Search for the cell housing the specified text and yield its [X, Y] center coordinate. 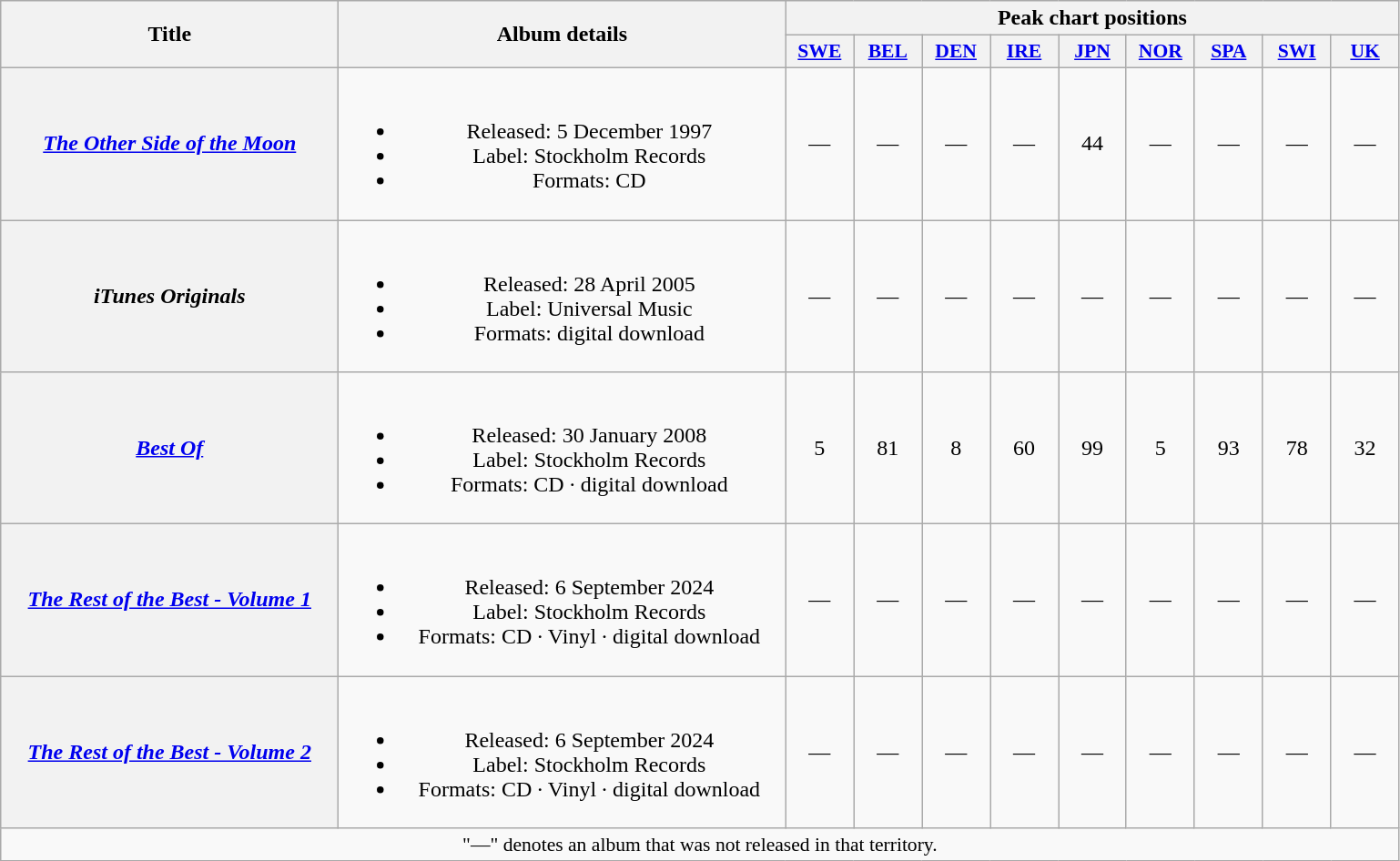
78 [1296, 448]
SWI [1296, 52]
Album details [563, 35]
32 [1365, 448]
Released: 30 January 2008Label: Stockholm RecordsFormats: CD · digital download [563, 448]
"—" denotes an album that was not released in that territory. [700, 845]
UK [1365, 52]
Released: 5 December 1997Label: Stockholm RecordsFormats: CD [563, 144]
DEN [956, 52]
Best Of [169, 448]
60 [1025, 448]
iTunes Originals [169, 297]
The Rest of the Best - Volume 1 [169, 601]
BEL [888, 52]
IRE [1025, 52]
The Rest of the Best - Volume 2 [169, 752]
93 [1229, 448]
The Other Side of the Moon [169, 144]
NOR [1160, 52]
Released: 28 April 2005Label: Universal MusicFormats: digital download [563, 297]
8 [956, 448]
SWE [819, 52]
81 [888, 448]
SPA [1229, 52]
Peak chart positions [1092, 18]
Title [169, 35]
44 [1092, 144]
99 [1092, 448]
JPN [1092, 52]
